Return the [X, Y] coordinate for the center point of the cell that contains the specified text.  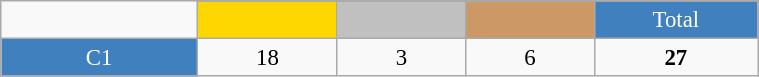
6 [530, 58]
27 [676, 58]
18 [268, 58]
C1 [100, 58]
3 [401, 58]
Total [676, 20]
